From the cell containing the given text, extract its center point as (X, Y) coordinate. 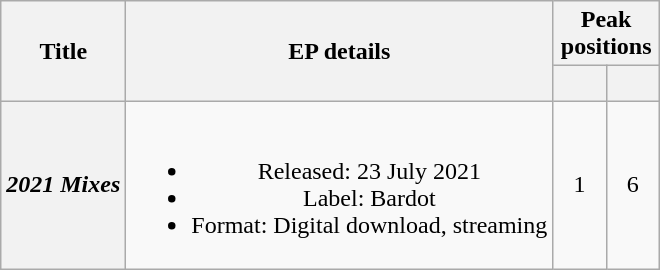
Peak positions (606, 34)
6 (632, 184)
2021 Mixes (64, 184)
EP details (340, 52)
Released: 23 July 2021Label: BardotFormat: Digital download, streaming (340, 184)
1 (580, 184)
Title (64, 52)
